Search for the cell housing the specified text and yield its [X, Y] center coordinate. 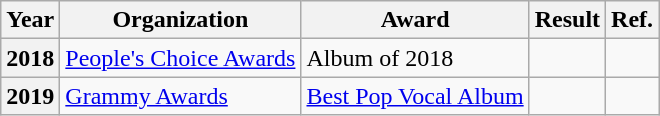
Ref. [632, 20]
Album of 2018 [415, 58]
Organization [180, 20]
Grammy Awards [180, 96]
2019 [30, 96]
Year [30, 20]
Best Pop Vocal Album [415, 96]
Award [415, 20]
People's Choice Awards [180, 58]
Result [567, 20]
2018 [30, 58]
